Return the (x, y) coordinate for the center point of the cell that contains the specified text.  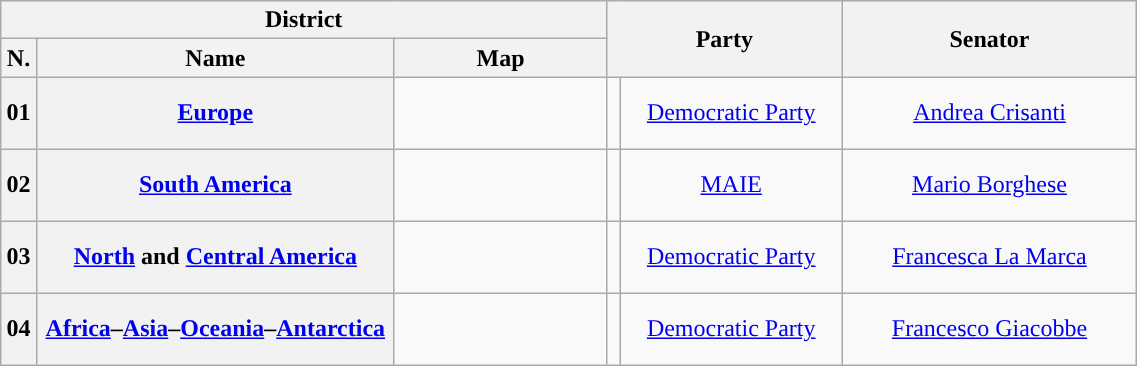
Francesca La Marca (990, 257)
Andrea Crisanti (990, 113)
MAIE (731, 185)
Senator (990, 39)
Mario Borghese (990, 185)
Name (215, 58)
Francesco Giacobbe (990, 329)
Map (500, 58)
Party (725, 39)
North and Central America (215, 257)
Africa–Asia–Oceania–Antarctica (215, 329)
South America (215, 185)
03 (18, 257)
District (304, 20)
01 (18, 113)
N. (18, 58)
Europe (215, 113)
02 (18, 185)
04 (18, 329)
